Provide the [x, y] coordinate of the cell's center where the given text is located.  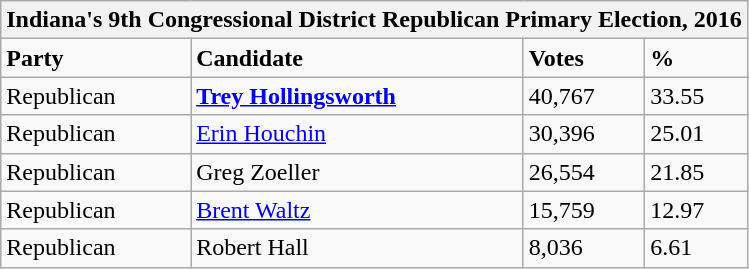
30,396 [584, 134]
Party [96, 58]
12.97 [696, 210]
Candidate [358, 58]
Erin Houchin [358, 134]
15,759 [584, 210]
33.55 [696, 96]
21.85 [696, 172]
Trey Hollingsworth [358, 96]
25.01 [696, 134]
% [696, 58]
40,767 [584, 96]
Indiana's 9th Congressional District Republican Primary Election, 2016 [374, 20]
6.61 [696, 248]
Brent Waltz [358, 210]
Robert Hall [358, 248]
26,554 [584, 172]
Votes [584, 58]
Greg Zoeller [358, 172]
8,036 [584, 248]
